Detect which cell encompasses the target text, then output its (X, Y) center coordinate. 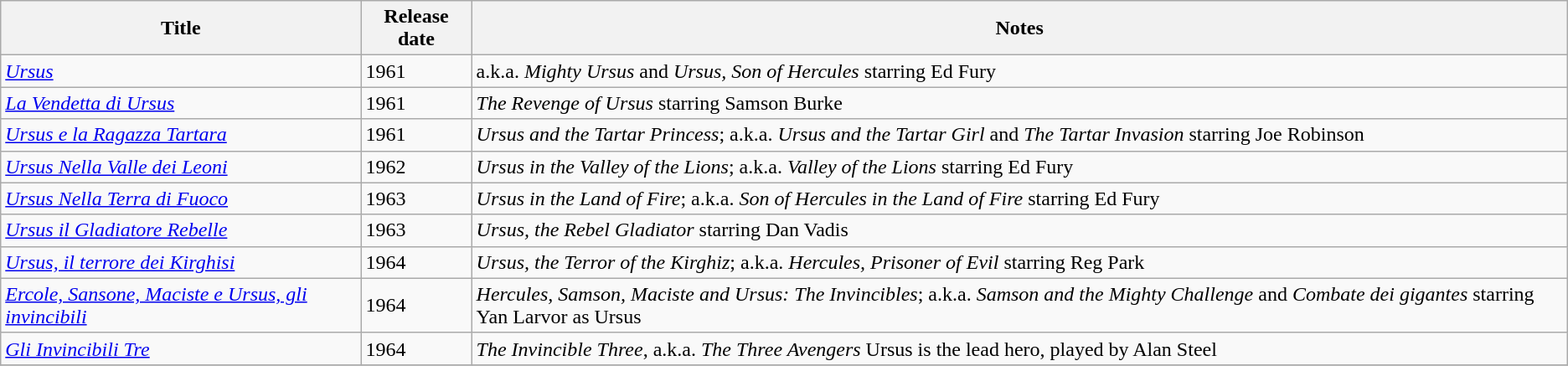
Ursus, the Terror of the Kirghiz; a.k.a. Hercules, Prisoner of Evil starring Reg Park (1019, 262)
Ursus Nella Terra di Fuoco (181, 198)
a.k.a. Mighty Ursus and Ursus, Son of Hercules starring Ed Fury (1019, 71)
Hercules, Samson, Maciste and Ursus: The Invincibles; a.k.a. Samson and the Mighty Challenge and Combate dei gigantes starring Yan Larvor as Ursus (1019, 305)
The Revenge of Ursus starring Samson Burke (1019, 103)
Ursus e la Ragazza Tartara (181, 135)
Ursus Nella Valle dei Leoni (181, 167)
Notes (1019, 28)
Ursus, il terrore dei Kirghisi (181, 262)
Release date (416, 28)
Ursus (181, 71)
The Invincible Three, a.k.a. The Three Avengers Ursus is the lead hero, played by Alan Steel (1019, 348)
Gli Invincibili Tre (181, 348)
1962 (416, 167)
Ursus in the Land of Fire; a.k.a. Son of Hercules in the Land of Fire starring Ed Fury (1019, 198)
Ercole, Sansone, Maciste e Ursus, gli invincibili (181, 305)
La Vendetta di Ursus (181, 103)
Ursus and the Tartar Princess; a.k.a. Ursus and the Tartar Girl and The Tartar Invasion starring Joe Robinson (1019, 135)
Ursus in the Valley of the Lions; a.k.a. Valley of the Lions starring Ed Fury (1019, 167)
Title (181, 28)
Ursus il Gladiatore Rebelle (181, 230)
Ursus, the Rebel Gladiator starring Dan Vadis (1019, 230)
